Pinpoint the cell where the given text exists, returning its [X, Y] midpoint coordinate. 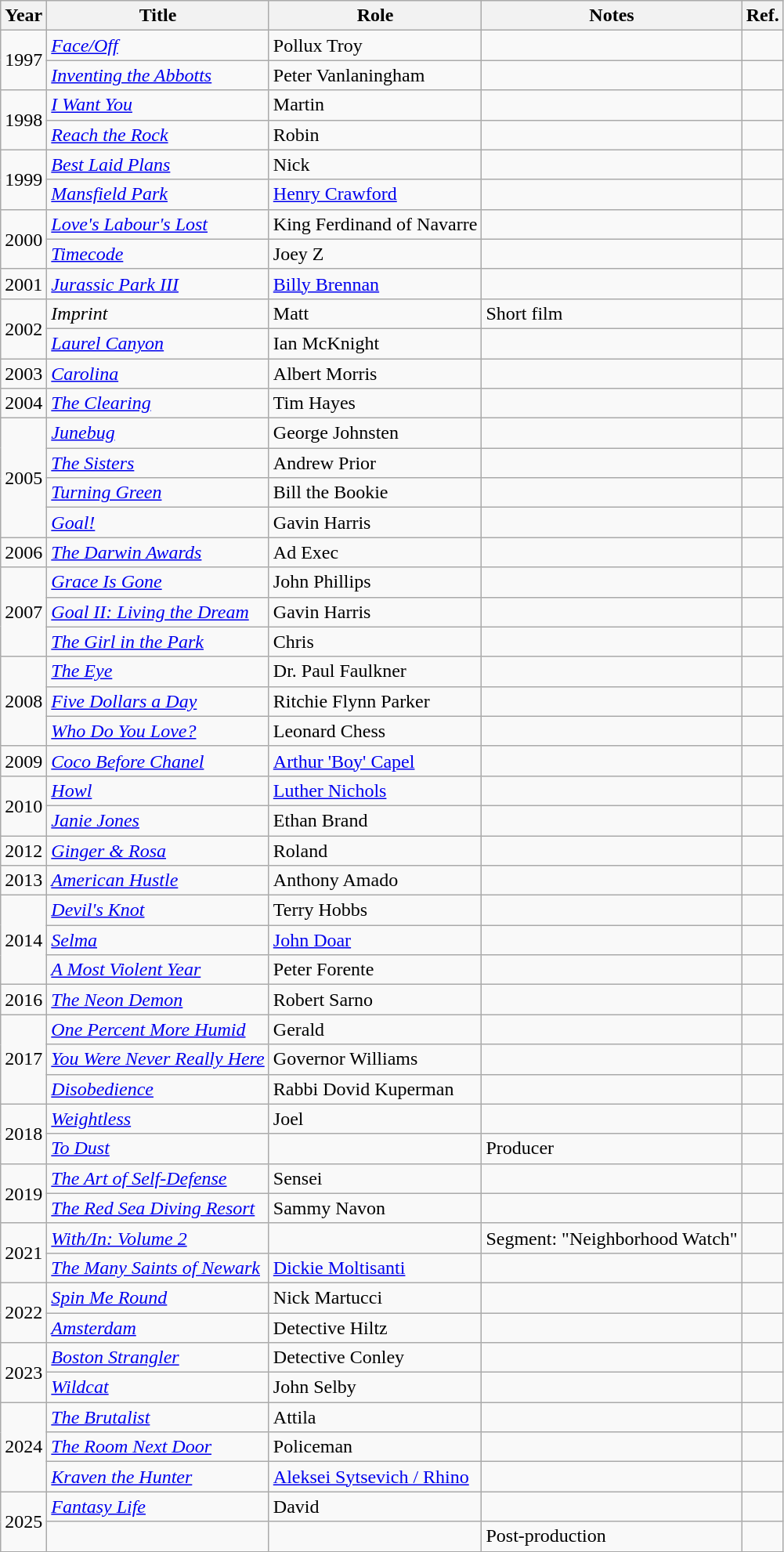
Best Laid Plans [158, 165]
2024 [23, 1447]
Kraven the Hunter [158, 1477]
Ritchie Flynn Parker [375, 701]
Five Dollars a Day [158, 701]
Grace Is Gone [158, 582]
A Most Violent Year [158, 970]
Role [375, 16]
2004 [23, 403]
2008 [23, 701]
Joel [375, 1119]
The Eye [158, 671]
Coco Before Chanel [158, 761]
Andrew Prior [375, 463]
2001 [23, 284]
Leonard Chess [375, 731]
The Red Sea Diving Resort [158, 1208]
2000 [23, 239]
Spin Me Round [158, 1297]
Joey Z [375, 254]
Short film [612, 313]
Janie Jones [158, 820]
Inventing the Abbotts [158, 75]
Weightless [158, 1119]
The Art of Self-Defense [158, 1178]
Love's Labour's Lost [158, 224]
Nick Martucci [375, 1297]
2018 [23, 1134]
Wildcat [158, 1387]
Jurassic Park III [158, 284]
I Want You [158, 105]
Rabbi Dovid Kuperman [375, 1089]
Roland [375, 850]
Ginger & Rosa [158, 850]
Fantasy Life [158, 1507]
Chris [375, 642]
Pollux Troy [375, 45]
Terry Hobbs [375, 910]
Timecode [158, 254]
Segment: "Neighborhood Watch" [612, 1238]
2022 [23, 1312]
Carolina [158, 374]
Billy Brennan [375, 284]
Notes [612, 16]
Aleksei Sytsevich / Rhino [375, 1477]
Luther Nichols [375, 790]
2006 [23, 552]
Post-production [612, 1536]
Henry Crawford [375, 194]
John Phillips [375, 582]
Peter Forente [375, 970]
2002 [23, 328]
The Darwin Awards [158, 552]
2014 [23, 940]
One Percent More Humid [158, 1029]
Gerald [375, 1029]
2007 [23, 612]
Governor Williams [375, 1059]
Ad Exec [375, 552]
2010 [23, 805]
Howl [158, 790]
Dickie Moltisanti [375, 1268]
Face/Off [158, 45]
Bill the Bookie [375, 493]
George Johnsten [375, 433]
2017 [23, 1059]
2005 [23, 478]
Goal II: Living the Dream [158, 612]
The Room Next Door [158, 1447]
2016 [23, 1000]
The Neon Demon [158, 1000]
Albert Morris [375, 374]
The Clearing [158, 403]
Ian McKnight [375, 343]
Title [158, 16]
Peter Vanlaningham [375, 75]
Sammy Navon [375, 1208]
Arthur 'Boy' Capel [375, 761]
Martin [375, 105]
Year [23, 16]
Reach the Rock [158, 135]
Ref. [763, 16]
John Doar [375, 940]
Robin [375, 135]
2019 [23, 1193]
2025 [23, 1521]
2013 [23, 881]
Attila [375, 1417]
Detective Conley [375, 1358]
Imprint [158, 313]
Matt [375, 313]
2003 [23, 374]
David [375, 1507]
1997 [23, 60]
With/In: Volume 2 [158, 1238]
1998 [23, 120]
Robert Sarno [375, 1000]
Producer [612, 1149]
You Were Never Really Here [158, 1059]
The Sisters [158, 463]
Sensei [375, 1178]
Tim Hayes [375, 403]
Ethan Brand [375, 820]
Boston Strangler [158, 1358]
Disobedience [158, 1089]
2012 [23, 850]
Nick [375, 165]
2021 [23, 1253]
Detective Hiltz [375, 1328]
Turning Green [158, 493]
Devil's Knot [158, 910]
Policeman [375, 1447]
Amsterdam [158, 1328]
1999 [23, 179]
American Hustle [158, 881]
Mansfield Park [158, 194]
Who Do You Love? [158, 731]
Laurel Canyon [158, 343]
Junebug [158, 433]
2009 [23, 761]
Goal! [158, 523]
To Dust [158, 1149]
The Girl in the Park [158, 642]
Anthony Amado [375, 881]
Dr. Paul Faulkner [375, 671]
Selma [158, 940]
2023 [23, 1373]
John Selby [375, 1387]
King Ferdinand of Navarre [375, 224]
The Brutalist [158, 1417]
The Many Saints of Newark [158, 1268]
